Locate the cell with the specified text and output its (X, Y) center coordinate. 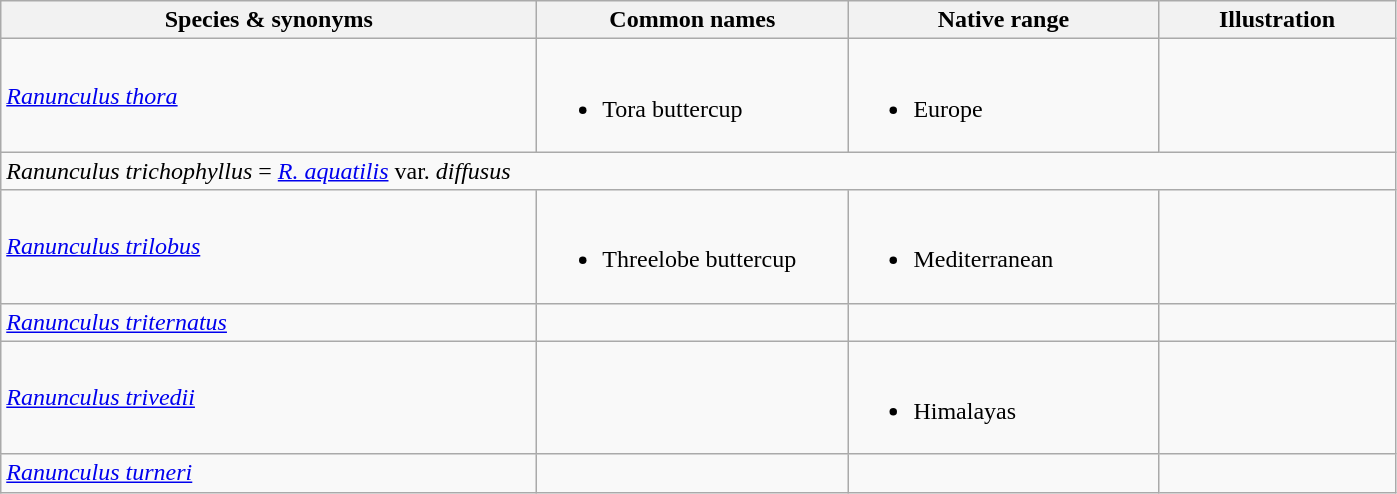
Common names (692, 20)
Ranunculus triternatus (269, 322)
Illustration (1277, 20)
Ranunculus thora (269, 96)
Ranunculus trilobus (269, 246)
Ranunculus trivedii (269, 398)
Mediterranean (1004, 246)
Species & synonyms (269, 20)
Europe (1004, 96)
Himalayas (1004, 398)
Threelobe buttercup (692, 246)
Native range (1004, 20)
Ranunculus trichophyllus = R. aquatilis var. diffusus (698, 171)
Tora buttercup (692, 96)
Ranunculus turneri (269, 473)
